Identify which cell holds the provided text, then report its [X, Y] central coordinate. 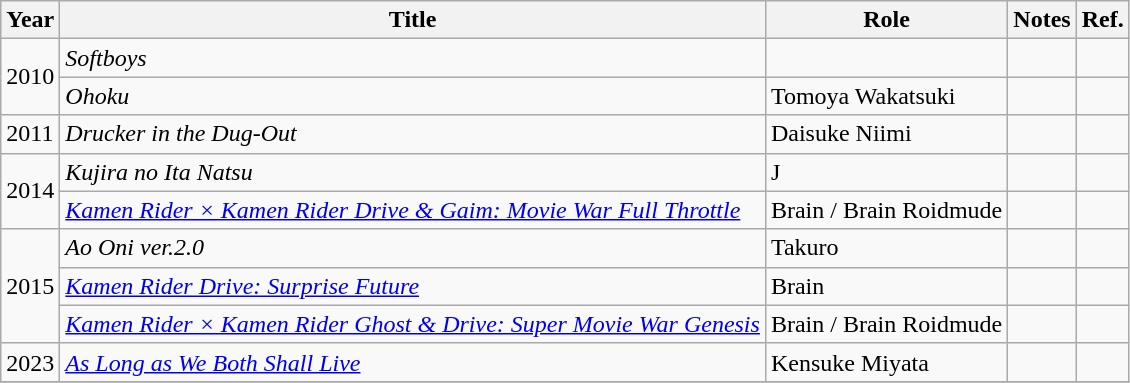
2011 [30, 134]
Softboys [413, 58]
Kamen Rider Drive: Surprise Future [413, 286]
2015 [30, 286]
Brain [886, 286]
Daisuke Niimi [886, 134]
Kensuke Miyata [886, 362]
Ref. [1102, 20]
J [886, 172]
2010 [30, 77]
Kamen Rider × Kamen Rider Ghost & Drive: Super Movie War Genesis [413, 324]
Kamen Rider × Kamen Rider Drive & Gaim: Movie War Full Throttle [413, 210]
Tomoya Wakatsuki [886, 96]
Notes [1042, 20]
Kujira no Ita Natsu [413, 172]
2023 [30, 362]
Ao Oni ver.2.0 [413, 248]
Takuro [886, 248]
Year [30, 20]
Drucker in the Dug-Out [413, 134]
As Long as We Both Shall Live [413, 362]
2014 [30, 191]
Ohoku [413, 96]
Title [413, 20]
Role [886, 20]
